Return the (X, Y) coordinate for the center point of the cell that contains the specified text.  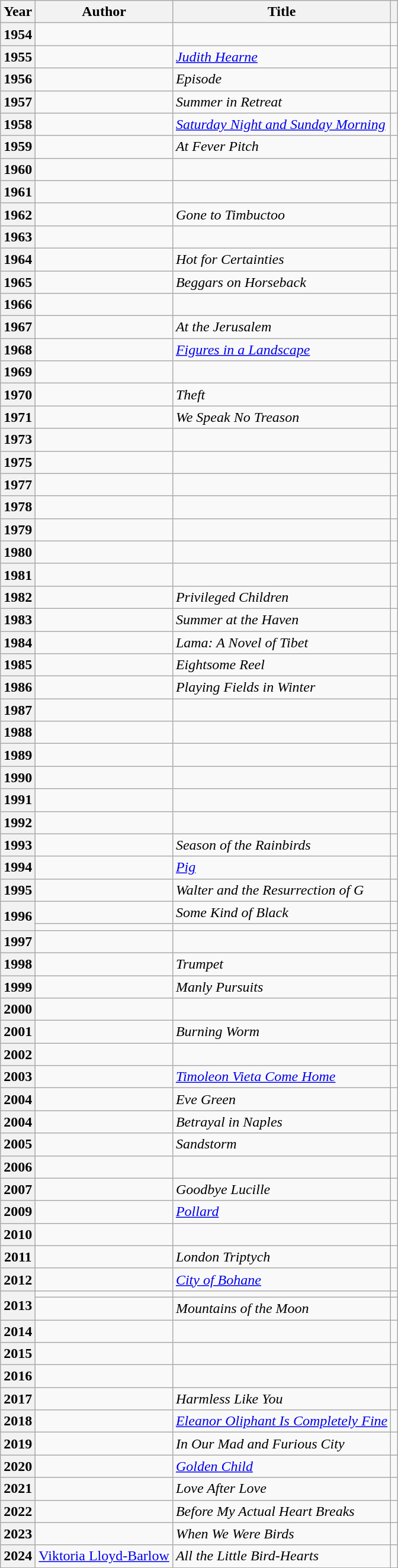
City of Bohane (281, 1279)
1975 (18, 462)
2010 (18, 1234)
2017 (18, 1399)
1999 (18, 986)
Title (281, 12)
Theft (281, 395)
We Speak No Treason (281, 417)
1989 (18, 755)
2006 (18, 1167)
Betrayal in Naples (281, 1122)
Playing Fields in Winter (281, 688)
1988 (18, 733)
1968 (18, 350)
1983 (18, 620)
Episode (281, 79)
1954 (18, 34)
London Triptych (281, 1257)
1992 (18, 822)
At Fever Pitch (281, 147)
Mountains of the Moon (281, 1308)
Trumpet (281, 964)
Lama: A Novel of Tibet (281, 642)
1966 (18, 305)
2003 (18, 1077)
2015 (18, 1354)
2000 (18, 1009)
1998 (18, 964)
Beggars on Horseback (281, 282)
1955 (18, 57)
Goodbye Lucille (281, 1189)
Eightsome Reel (281, 665)
2020 (18, 1466)
Pig (281, 867)
Gone to Timbuctoo (281, 214)
Some Kind of Black (281, 912)
Golden Child (281, 1466)
1993 (18, 845)
2022 (18, 1511)
1971 (18, 417)
1959 (18, 147)
1956 (18, 79)
Eleanor Oliphant Is Completely Fine (281, 1421)
1978 (18, 507)
2021 (18, 1489)
Summer in Retreat (281, 102)
1967 (18, 327)
Year (18, 12)
Season of the Rainbirds (281, 845)
Timoleon Vieta Come Home (281, 1077)
Hot for Certainties (281, 259)
Author (104, 12)
1991 (18, 800)
1996 (18, 916)
1973 (18, 440)
1985 (18, 665)
1957 (18, 102)
1969 (18, 372)
1979 (18, 530)
At the Jerusalem (281, 327)
2012 (18, 1279)
2011 (18, 1257)
Sandstorm (281, 1144)
Judith Hearne (281, 57)
2001 (18, 1032)
1990 (18, 777)
1997 (18, 941)
Walter and the Resurrection of G (281, 890)
2023 (18, 1534)
2016 (18, 1376)
Love After Love (281, 1489)
2024 (18, 1556)
Summer at the Haven (281, 620)
1965 (18, 282)
2009 (18, 1212)
1958 (18, 124)
1970 (18, 395)
Harmless Like You (281, 1399)
1961 (18, 192)
2007 (18, 1189)
2018 (18, 1421)
1963 (18, 237)
Saturday Night and Sunday Morning (281, 124)
1964 (18, 259)
When We Were Birds (281, 1534)
1977 (18, 485)
Before My Actual Heart Breaks (281, 1511)
Eve Green (281, 1099)
Burning Worm (281, 1032)
Privileged Children (281, 597)
2005 (18, 1144)
Pollard (281, 1212)
1982 (18, 597)
1994 (18, 867)
2019 (18, 1444)
1984 (18, 642)
2014 (18, 1331)
In Our Mad and Furious City (281, 1444)
1981 (18, 575)
1995 (18, 890)
1980 (18, 552)
All the Little Bird-Hearts (281, 1556)
Viktoria Lloyd-Barlow (104, 1556)
1960 (18, 169)
1987 (18, 710)
1962 (18, 214)
2002 (18, 1054)
1986 (18, 688)
2013 (18, 1305)
Manly Pursuits (281, 986)
Figures in a Landscape (281, 350)
